Output the [X, Y] coordinate of the center of the cell containing the given text.  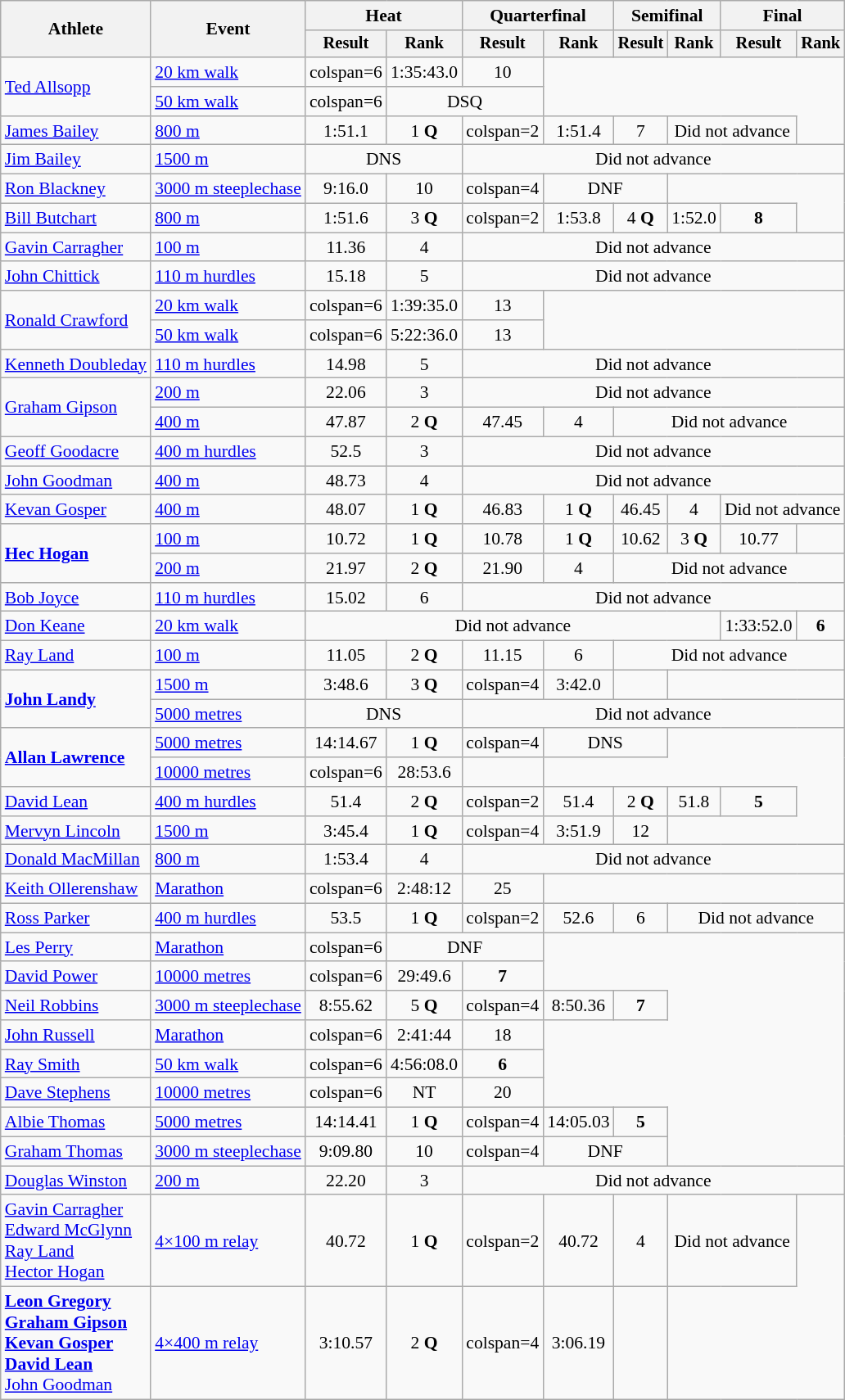
14:14.41 [346, 1122]
15.18 [346, 277]
Graham Thomas [75, 1152]
Graham Gipson [75, 408]
Bob Joyce [75, 598]
11.15 [503, 656]
3:10.57 [346, 1344]
3:42.0 [578, 685]
DSQ [465, 102]
Ronald Crawford [75, 319]
Gavin CarragherEdward McGlynnRay LandHector Hogan [75, 1241]
Kenneth Doubleday [75, 364]
20 [503, 1093]
Hec Hogan [75, 553]
Douglas Winston [75, 1181]
Quarterfinal [537, 16]
David Lean [75, 802]
52.5 [346, 452]
Bill Butchart [75, 219]
NT [424, 1093]
47.87 [346, 422]
22.20 [346, 1181]
5 Q [424, 1005]
48.73 [346, 481]
2:41:44 [424, 1035]
Les Perry [75, 947]
12 [641, 831]
Final [783, 16]
3:51.9 [578, 831]
John Landy [75, 699]
28:53.6 [424, 772]
47.45 [503, 422]
46.45 [641, 510]
John Chittick [75, 277]
1:35:43.0 [424, 72]
8:50.36 [578, 1005]
John Russell [75, 1035]
10.72 [346, 539]
Neil Robbins [75, 1005]
18 [503, 1035]
8:55.62 [346, 1005]
1:53.4 [346, 860]
22.06 [346, 393]
11.36 [346, 247]
1:33:52.0 [758, 626]
51.8 [694, 802]
Heat [383, 16]
10.78 [503, 539]
10.77 [758, 539]
5:22:36.0 [424, 335]
14:14.67 [346, 743]
4×400 m relay [228, 1344]
John Goodman [75, 481]
21.97 [346, 568]
14.98 [346, 364]
James Bailey [75, 131]
Mervyn Lincoln [75, 831]
David Power [75, 977]
4:56:08.0 [424, 1064]
4×100 m relay [228, 1241]
Kevan Gosper [75, 510]
Ray Land [75, 656]
1:52.0 [694, 219]
11.05 [346, 656]
10.62 [641, 539]
Albie Thomas [75, 1122]
9:09.80 [346, 1152]
1:51.4 [578, 131]
Semifinal [667, 16]
Donald MacMillan [75, 860]
Event [228, 29]
52.6 [578, 919]
Don Keane [75, 626]
Ross Parker [75, 919]
1:53.8 [578, 219]
48.07 [346, 510]
46.83 [503, 510]
Ron Blackney [75, 189]
53.5 [346, 919]
1:51.1 [346, 131]
8 [758, 219]
Leon GregoryGraham GipsonKevan GosperDavid LeanJohn Goodman [75, 1344]
1:39:35.0 [424, 305]
15.02 [346, 598]
Dave Stephens [75, 1093]
3:48.6 [346, 685]
Keith Ollerenshaw [75, 889]
4 Q [641, 219]
21.90 [503, 568]
Athlete [75, 29]
Ray Smith [75, 1064]
9:16.0 [346, 189]
Geoff Goodacre [75, 452]
14:05.03 [578, 1122]
Allan Lawrence [75, 758]
3:06.19 [578, 1344]
Ted Allsopp [75, 87]
25 [503, 889]
3:45.4 [346, 831]
29:49.6 [424, 977]
Jim Bailey [75, 160]
Gavin Carragher [75, 247]
2:48:12 [424, 889]
1:51.6 [346, 219]
